Locate the cell with the specified text and output its [x, y] center coordinate. 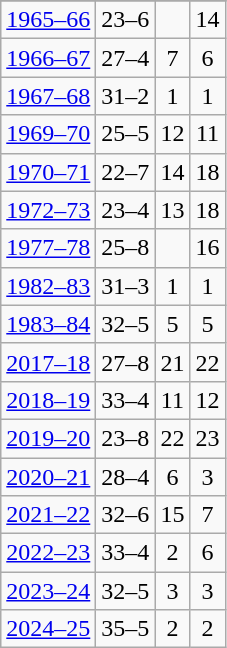
31–3 [126, 286]
23–6 [126, 20]
21 [172, 362]
22–7 [126, 172]
1972–73 [48, 210]
35–5 [126, 629]
15 [172, 515]
2022–23 [48, 553]
23–4 [126, 210]
25–5 [126, 134]
13 [172, 210]
28–4 [126, 477]
1970–71 [48, 172]
2019–20 [48, 438]
2018–19 [48, 400]
1966–67 [48, 58]
23 [208, 438]
1965–66 [48, 20]
2021–22 [48, 515]
31–2 [126, 96]
16 [208, 248]
23–8 [126, 438]
2020–21 [48, 477]
1983–84 [48, 324]
1967–68 [48, 96]
25–8 [126, 248]
2024–25 [48, 629]
1977–78 [48, 248]
1982–83 [48, 286]
2017–18 [48, 362]
27–4 [126, 58]
2023–24 [48, 591]
1969–70 [48, 134]
32–6 [126, 515]
27–8 [126, 362]
